Capture the cell that displays the provided text and extract its (X, Y) central coordinate. 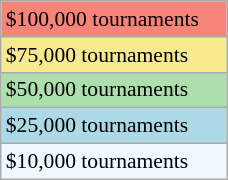
$25,000 tournaments (114, 126)
$75,000 tournaments (114, 55)
$10,000 tournaments (114, 162)
$100,000 tournaments (114, 19)
$50,000 tournaments (114, 90)
